Extract the (X, Y) coordinate from the center of the cell holding the provided text.  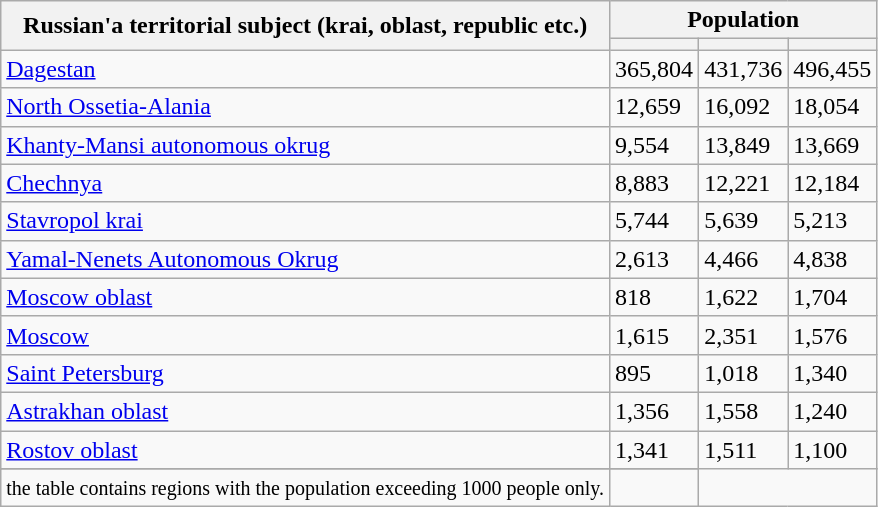
North Ossetia-Alania (306, 107)
12,659 (654, 107)
1,340 (832, 373)
1,576 (832, 335)
1,341 (654, 449)
4,466 (744, 259)
1,511 (744, 449)
13,849 (744, 145)
4,838 (832, 259)
Astrakhan oblast (306, 411)
Rostov oblast (306, 449)
Moscow (306, 335)
18,054 (832, 107)
431,736 (744, 69)
Population (744, 20)
Stavropol krai (306, 221)
Saint Petersburg (306, 373)
1,018 (744, 373)
1,622 (744, 297)
Khanty-Mansi autonomous okrug (306, 145)
Russian'a territorial subject (krai, oblast, republic etc.) (306, 26)
1,704 (832, 297)
Yamal-Nenets Autonomous Okrug (306, 259)
12,221 (744, 183)
496,455 (832, 69)
365,804 (654, 69)
895 (654, 373)
Moscow oblast (306, 297)
818 (654, 297)
16,092 (744, 107)
9,554 (654, 145)
2,351 (744, 335)
the table contains regions with the population exceeding 1000 people only. (306, 488)
2,613 (654, 259)
8,883 (654, 183)
5,639 (744, 221)
1,100 (832, 449)
12,184 (832, 183)
1,240 (832, 411)
5,213 (832, 221)
Chechnya (306, 183)
Dagestan (306, 69)
1,558 (744, 411)
5,744 (654, 221)
13,669 (832, 145)
1,615 (654, 335)
1,356 (654, 411)
